Search for the cell housing the specified text and yield its (X, Y) center coordinate. 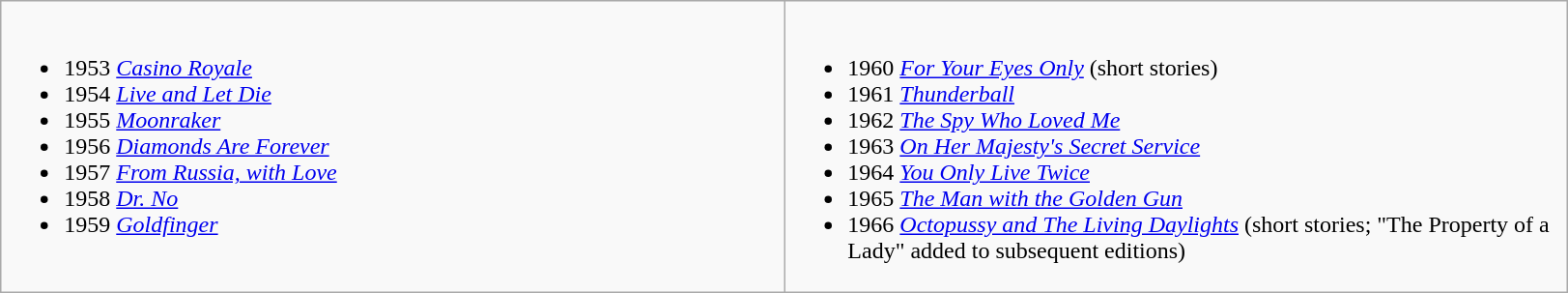
1953 Casino Royale1954 Live and Let Die1955 Moonraker1956 Diamonds Are Forever1957 From Russia, with Love1958 Dr. No1959 Goldfinger (392, 147)
